Output the [x, y] coordinate of the center of the cell containing the given text.  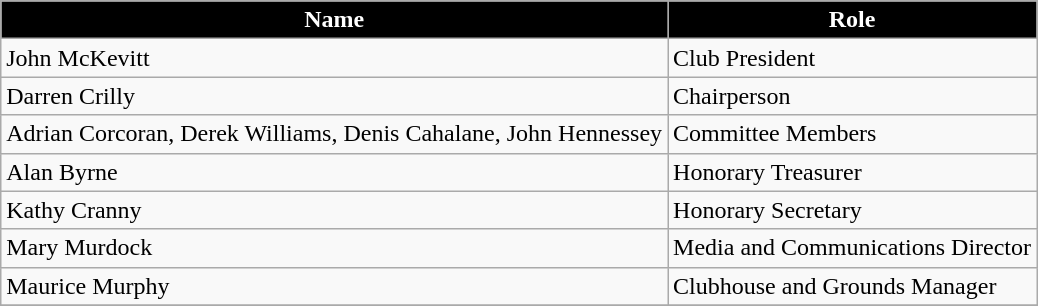
Media and Communications Director [852, 248]
Mary Murdock [334, 248]
Name [334, 20]
Alan Byrne [334, 172]
Clubhouse and Grounds Manager [852, 286]
Club President [852, 58]
Committee Members [852, 134]
Maurice Murphy [334, 286]
Adrian Corcoran, Derek Williams, Denis Cahalane, John Hennessey [334, 134]
Kathy Cranny [334, 210]
Role [852, 20]
Darren Crilly [334, 96]
Honorary Secretary [852, 210]
Chairperson [852, 96]
Honorary Treasurer [852, 172]
John McKevitt [334, 58]
